For the text-containing cell, return its midpoint in (X, Y) coordinate format. 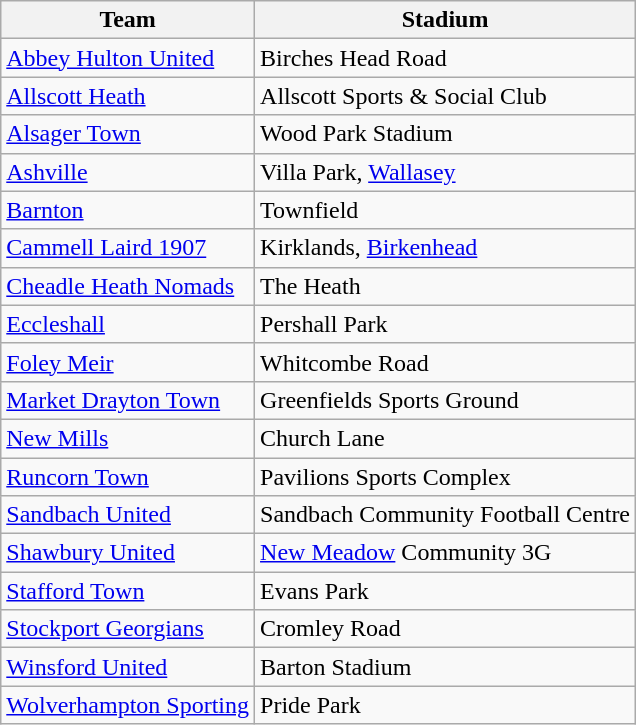
Winsford United (128, 667)
Cromley Road (446, 629)
Pavilions Sports Complex (446, 477)
Eccleshall (128, 324)
Ashville (128, 172)
Cammell Laird 1907 (128, 248)
Allscott Sports & Social Club (446, 96)
Greenfields Sports Ground (446, 400)
Foley Meir (128, 362)
Townfield (446, 210)
Barton Stadium (446, 667)
Sandbach United (128, 515)
Birches Head Road (446, 58)
Allscott Heath (128, 96)
Runcorn Town (128, 477)
Stockport Georgians (128, 629)
Sandbach Community Football Centre (446, 515)
Cheadle Heath Nomads (128, 286)
Stafford Town (128, 591)
Villa Park, Wallasey (446, 172)
Shawbury United (128, 553)
Whitcombe Road (446, 362)
Abbey Hulton United (128, 58)
Church Lane (446, 438)
Wolverhampton Sporting (128, 705)
Market Drayton Town (128, 400)
Pride Park (446, 705)
New Mills (128, 438)
Kirklands, Birkenhead (446, 248)
Stadium (446, 20)
New Meadow Community 3G (446, 553)
Evans Park (446, 591)
Barnton (128, 210)
Team (128, 20)
Alsager Town (128, 134)
Pershall Park (446, 324)
The Heath (446, 286)
Wood Park Stadium (446, 134)
